Find where the given text appears and provide that cell's center as (X, Y) coordinate. 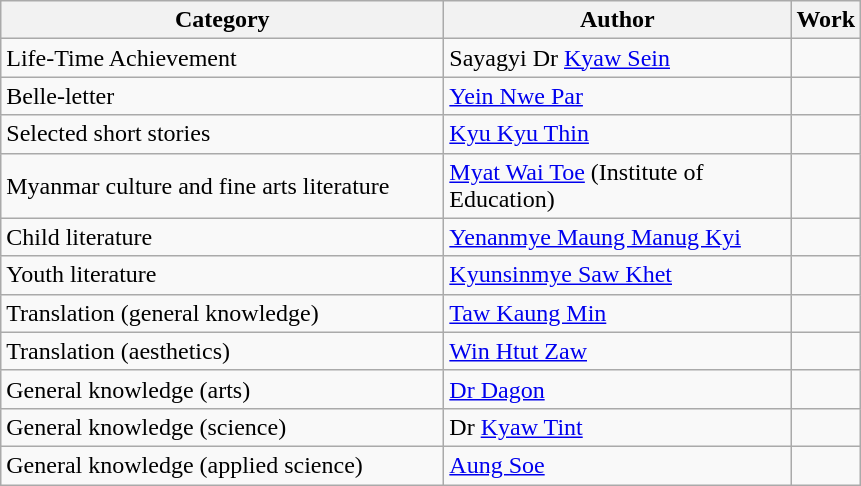
Life-Time Achievement (222, 58)
Translation (aesthetics) (222, 351)
Author (618, 20)
General knowledge (arts) (222, 389)
Win Htut Zaw (618, 351)
Child literature (222, 237)
Translation (general knowledge) (222, 313)
Myat Wai Toe (Institute of Education) (618, 186)
General knowledge (science) (222, 427)
Dr Dagon (618, 389)
General knowledge (applied science) (222, 465)
Selected short stories (222, 134)
Kyunsinmye Saw Khet (618, 275)
Yein Nwe Par (618, 96)
Aung Soe (618, 465)
Belle-letter (222, 96)
Youth literature (222, 275)
Yenanmye Maung Manug Kyi (618, 237)
Category (222, 20)
Work (826, 20)
Kyu Kyu Thin (618, 134)
Myanmar culture and fine arts literature (222, 186)
Dr Kyaw Tint (618, 427)
Sayagyi Dr Kyaw Sein (618, 58)
Taw Kaung Min (618, 313)
